Pinpoint the cell where the given text exists, returning its (X, Y) midpoint coordinate. 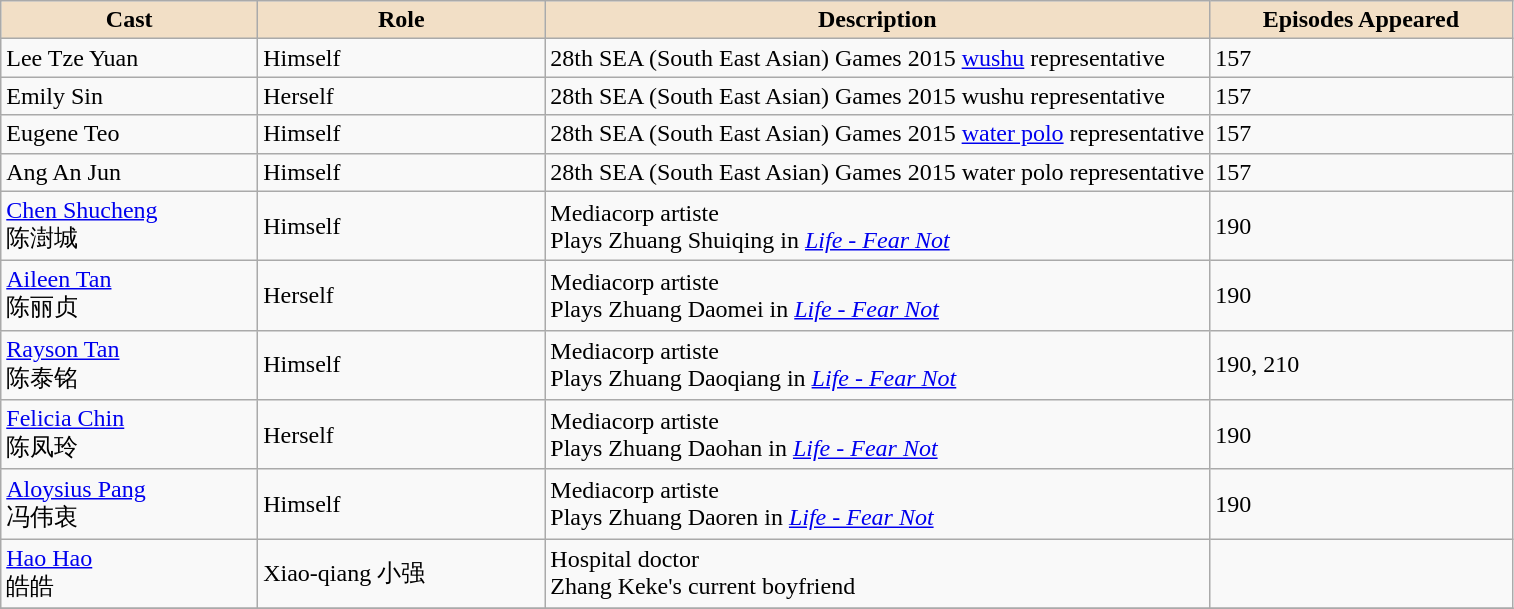
Mediacorp artistePlays Zhuang Daoqiang in Life - Fear Not (878, 365)
Emily Sin (130, 96)
Role (402, 20)
Mediacorp artistePlays Zhuang Daomei in Life - Fear Not (878, 296)
Hospital doctorZhang Keke's current boyfriend (878, 574)
Felicia Chin陈凤玲 (130, 435)
Aloysius Pang冯伟衷 (130, 504)
Mediacorp artistePlays Zhuang Daoren in Life - Fear Not (878, 504)
Description (878, 20)
Lee Tze Yuan (130, 58)
Ang An Jun (130, 172)
Rayson Tan陈泰铭 (130, 365)
Hao Hao皓皓 (130, 574)
190, 210 (1361, 365)
Episodes Appeared (1361, 20)
Mediacorp artistePlays Zhuang Daohan in Life - Fear Not (878, 435)
Chen Shucheng陈澍城 (130, 226)
Eugene Teo (130, 134)
Cast (130, 20)
Mediacorp artistePlays Zhuang Shuiqing in Life - Fear Not (878, 226)
Xiao-qiang 小强 (402, 574)
Aileen Tan陈丽贞 (130, 296)
